Extract the (x, y) coordinate from the center of the cell holding the provided text.  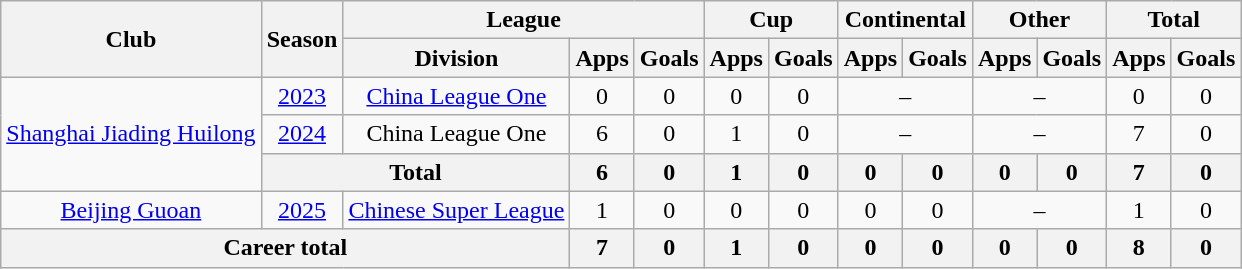
2023 (302, 96)
Shanghai Jiading Huilong (131, 134)
Career total (286, 248)
Continental (905, 20)
Club (131, 39)
Division (456, 58)
2024 (302, 134)
2025 (302, 210)
Cup (771, 20)
8 (1139, 248)
Beijing Guoan (131, 210)
Other (1039, 20)
Chinese Super League (456, 210)
Season (302, 39)
League (524, 20)
